Search for the cell housing the specified text and yield its (X, Y) center coordinate. 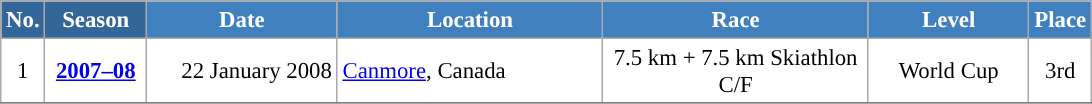
2007–08 (96, 72)
22 January 2008 (242, 72)
Canmore, Canada (470, 72)
No. (23, 20)
Date (242, 20)
Level (948, 20)
Season (96, 20)
3rd (1060, 72)
Race (736, 20)
7.5 km + 7.5 km Skiathlon C/F (736, 72)
Place (1060, 20)
Location (470, 20)
World Cup (948, 72)
1 (23, 72)
